Return (X, Y) of the center of cell containing provided text 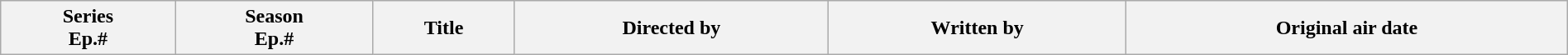
SeriesEp.# (88, 28)
Directed by (672, 28)
SeasonEp.# (275, 28)
Original air date (1347, 28)
Written by (978, 28)
Title (443, 28)
